Detect which cell encompasses the target text, then output its [x, y] center coordinate. 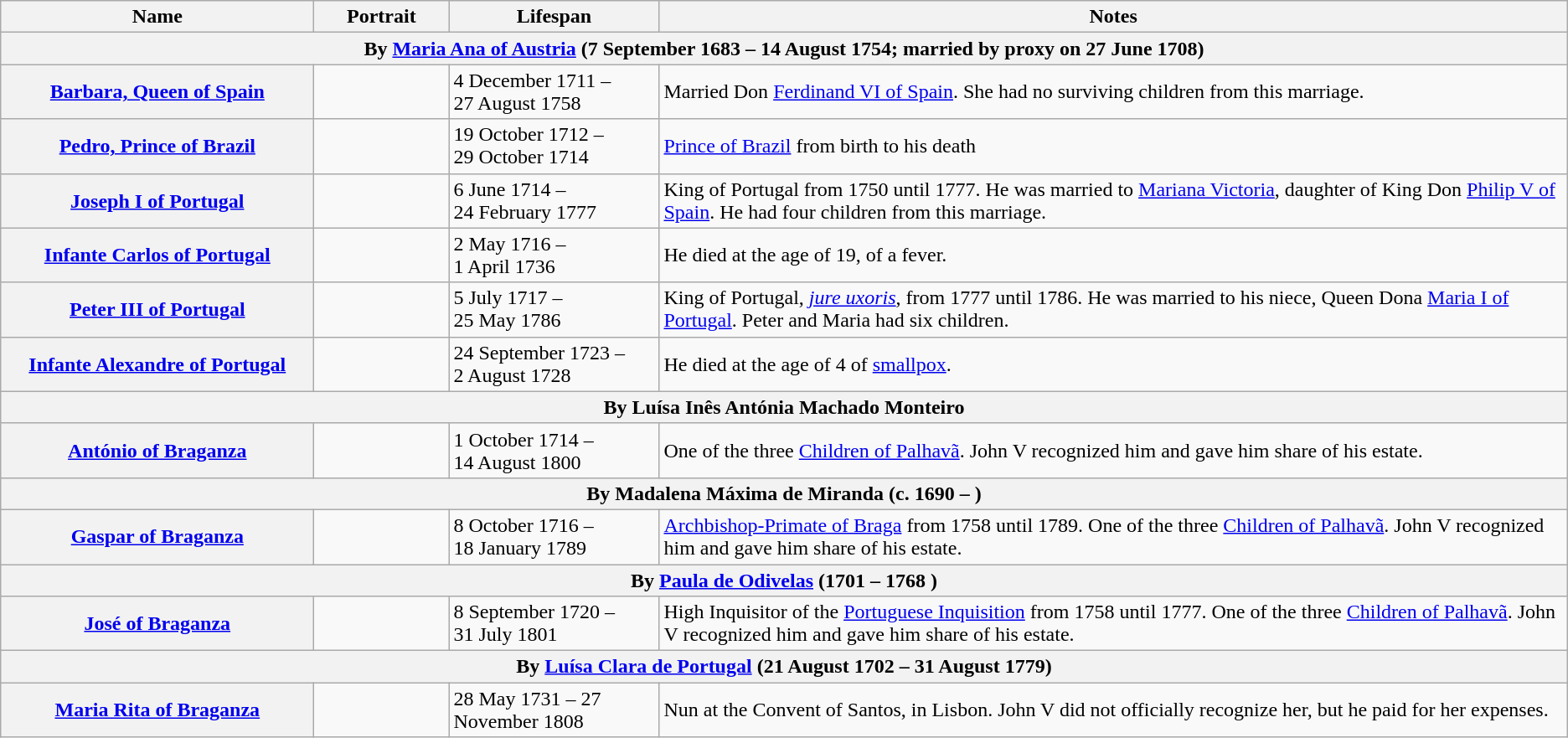
2 May 1716 – 1 April 1736 [554, 255]
By Paula de Odivelas (1701 – 1768 ) [784, 581]
Maria Rita of Braganza [157, 710]
28 May 1731 – 27 November 1808 [554, 710]
Nun at the Convent of Santos, in Lisbon. John V did not officially recognize her, but he paid for her expenses. [1113, 710]
Portrait [382, 17]
José of Braganza [157, 623]
By Luísa Inês Antónia Machado Monteiro [784, 407]
Barbara, Queen of Spain [157, 92]
Infante Alexandre of Portugal [157, 364]
4 December 1711 – 27 August 1758 [554, 92]
He died at the age of 4 of smallpox. [1113, 364]
6 June 1714 – 24 February 1777 [554, 201]
Gaspar of Braganza [157, 536]
5 July 1717 – 25 May 1786 [554, 310]
Pedro, Prince of Brazil [157, 146]
Infante Carlos of Portugal [157, 255]
24 September 1723 – 2 August 1728 [554, 364]
8 October 1716 – 18 January 1789 [554, 536]
King of Portugal, jure uxoris, from 1777 until 1786. He was married to his niece, Queen Dona Maria I of Portugal. Peter and Maria had six children. [1113, 310]
One of the three Children of Palhavã. John V recognized him and gave him share of his estate. [1113, 451]
Lifespan [554, 17]
Prince of Brazil from birth to his death [1113, 146]
1 October 1714 – 14 August 1800 [554, 451]
He died at the age of 19, of a fever. [1113, 255]
Married Don Ferdinand VI of Spain. She had no surviving children from this marriage. [1113, 92]
19 October 1712 – 29 October 1714 [554, 146]
By Luísa Clara de Portugal (21 August 1702 – 31 August 1779) [784, 667]
Notes [1113, 17]
8 September 1720 – 31 July 1801 [554, 623]
Peter III of Portugal [157, 310]
Joseph I of Portugal [157, 201]
By Madalena Máxima de Miranda (c. 1690 – ) [784, 493]
Archbishop-Primate of Braga from 1758 until 1789. One of the three Children of Palhavã. John V recognized him and gave him share of his estate. [1113, 536]
António of Braganza [157, 451]
By Maria Ana of Austria (7 September 1683 – 14 August 1754; married by proxy on 27 June 1708) [784, 49]
Name [157, 17]
